Detect which cell encompasses the target text, then output its (x, y) center coordinate. 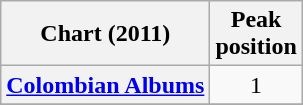
Chart (2011) (106, 34)
1 (256, 85)
Peakposition (256, 34)
Colombian Albums (106, 85)
